Identify which cell holds the provided text, then report its (x, y) central coordinate. 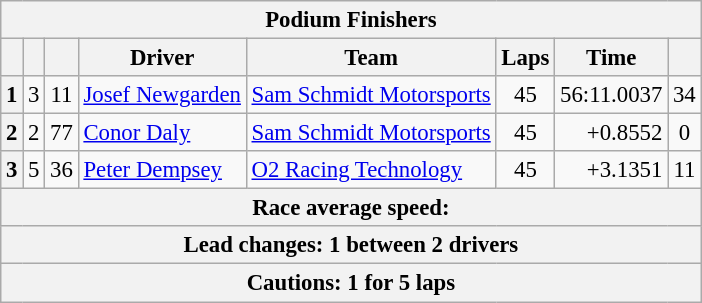
Team (371, 58)
36 (62, 170)
Laps (526, 58)
+3.1351 (612, 170)
Cautions: 1 for 5 laps (351, 283)
Lead changes: 1 between 2 drivers (351, 245)
77 (62, 133)
O2 Racing Technology (371, 170)
5 (34, 170)
Driver (162, 58)
Peter Dempsey (162, 170)
Josef Newgarden (162, 95)
Conor Daly (162, 133)
56:11.0037 (612, 95)
Time (612, 58)
1 (12, 95)
Podium Finishers (351, 20)
0 (684, 133)
Race average speed: (351, 208)
+0.8552 (612, 133)
34 (684, 95)
